Pinpoint the cell where the given text exists, returning its [x, y] midpoint coordinate. 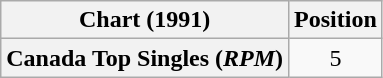
Chart (1991) [145, 20]
Canada Top Singles (RPM) [145, 58]
5 [336, 58]
Position [336, 20]
